Return [X, Y] of the center of cell containing provided text 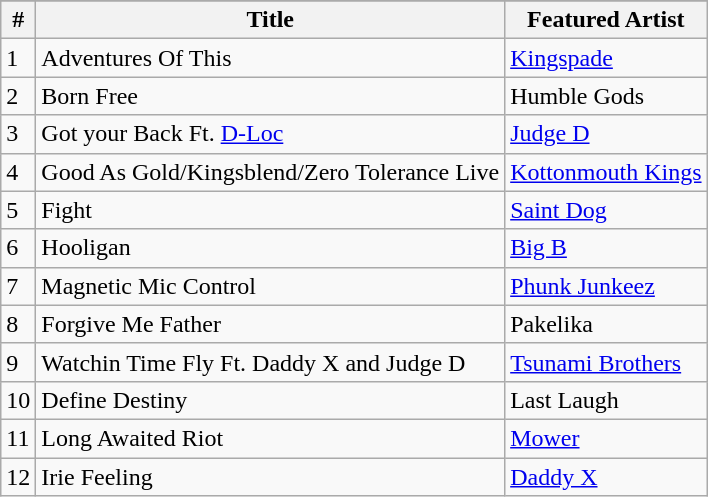
Define Destiny [270, 400]
Last Laugh [606, 400]
8 [18, 324]
Born Free [270, 96]
2 [18, 96]
Kingspade [606, 58]
Humble Gods [606, 96]
Pakelika [606, 324]
6 [18, 248]
4 [18, 172]
Tsunami Brothers [606, 362]
Good As Gold/Kingsblend/Zero Tolerance Live [270, 172]
12 [18, 477]
Mower [606, 438]
9 [18, 362]
Phunk Junkeez [606, 286]
Title [270, 20]
7 [18, 286]
Kottonmouth Kings [606, 172]
Watchin Time Fly Ft. Daddy X and Judge D [270, 362]
11 [18, 438]
Magnetic Mic Control [270, 286]
Adventures Of This [270, 58]
Daddy X [606, 477]
Forgive Me Father [270, 324]
3 [18, 134]
Fight [270, 210]
# [18, 20]
10 [18, 400]
Judge D [606, 134]
5 [18, 210]
Saint Dog [606, 210]
Featured Artist [606, 20]
Big B [606, 248]
1 [18, 58]
Long Awaited Riot [270, 438]
Got your Back Ft. D-Loc [270, 134]
Irie Feeling [270, 477]
Hooligan [270, 248]
